Determine the [x, y] coordinate at the center of the cell enclosing the given text.  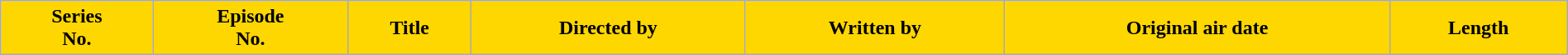
Directed by [609, 28]
Length [1479, 28]
SeriesNo. [77, 28]
Title [410, 28]
Original air date [1198, 28]
Written by [875, 28]
EpisodeNo. [250, 28]
